Return the (x, y) coordinate for the center point of the cell that contains the specified text.  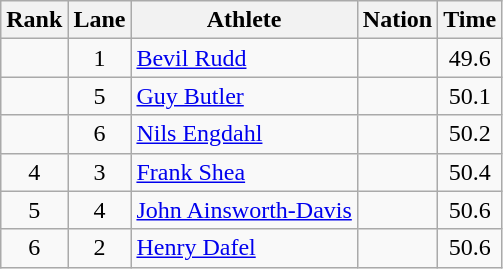
Nation (397, 20)
50.1 (470, 96)
Nils Engdahl (244, 134)
Guy Butler (244, 96)
50.2 (470, 134)
John Ainsworth-Davis (244, 210)
50.4 (470, 172)
3 (100, 172)
Frank Shea (244, 172)
Henry Dafel (244, 248)
Bevil Rudd (244, 58)
1 (100, 58)
Lane (100, 20)
Time (470, 20)
Rank (34, 20)
2 (100, 248)
Athlete (244, 20)
49.6 (470, 58)
